Search for the cell housing the specified text and yield its [x, y] center coordinate. 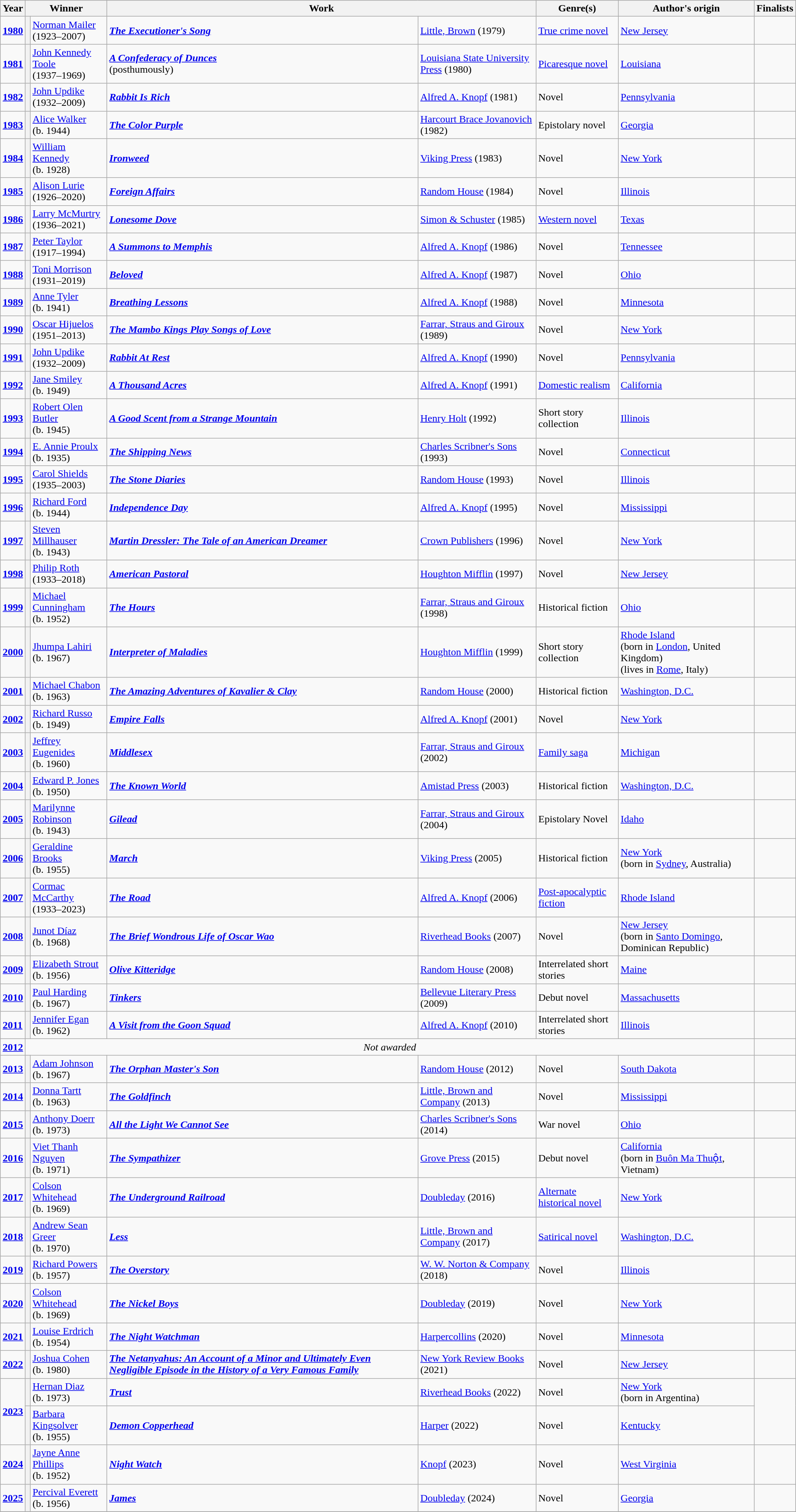
Riverhead Books (2022) [477, 1392]
Alfred A. Knopf (2001) [477, 719]
Breathing Lessons [263, 302]
Larry McMurtry (1936–2021) [69, 219]
South Dakota [686, 1069]
Doubleday (2019) [477, 1303]
1988 [13, 275]
The Overstory [263, 1270]
Connecticut [686, 452]
Finalists [775, 8]
A Good Scent from a Strange Mountain [263, 419]
Marilynne Robinson (b. 1943) [69, 819]
War novel [577, 1124]
Texas [686, 219]
Epistolary Novel [577, 819]
Alfred A. Knopf (1986) [477, 246]
Barbara Kingsolver (b. 1955) [69, 1425]
Maine [686, 970]
2011 [13, 1025]
Houghton Mifflin (1999) [477, 652]
2020 [13, 1303]
March [263, 858]
2023 [13, 1412]
Alison Lurie (1926–2020) [69, 191]
1992 [13, 385]
Jhumpa Lahiri (b. 1967) [69, 652]
1983 [13, 125]
Family saga [577, 752]
Richard Ford (b. 1944) [69, 507]
Viking Press (1983) [477, 158]
Jane Smiley (b. 1949) [69, 385]
Beloved [263, 275]
Gilead [263, 819]
1989 [13, 302]
Independence Day [263, 507]
2022 [13, 1364]
Philip Roth (1933–2018) [69, 574]
Post-apocalyptic fiction [577, 898]
Anne Tyler (b. 1941) [69, 302]
Geraldine Brooks (b. 1955) [69, 858]
1996 [13, 507]
A Confederacy of Dunces (posthumously) [263, 64]
Toni Morrison (1931–2019) [69, 275]
Riverhead Books (2007) [477, 937]
Anthony Doerr (b. 1973) [69, 1124]
1981 [13, 64]
New York (born in Sydney, Australia) [686, 858]
1984 [13, 158]
Joshua Cohen (b. 1980) [69, 1364]
The Goldfinch [263, 1096]
New York (born in Argentina) [686, 1392]
Doubleday (2024) [477, 1498]
Jeffrey Eugenides (b. 1960) [69, 752]
2015 [13, 1124]
Lonesome Dove [263, 219]
Norman Mailer (1923–2007) [69, 31]
Empire Falls [263, 719]
2009 [13, 970]
Henry Holt (1992) [477, 419]
The Stone Diaries [263, 479]
W. W. Norton & Company (2018) [477, 1270]
Michael Chabon (b. 1963) [69, 691]
Richard Powers (b. 1957) [69, 1270]
Paul Harding (b. 1967) [69, 998]
2016 [13, 1158]
New York Review Books (2021) [477, 1364]
All the Light We Cannot See [263, 1124]
Epistolary novel [577, 125]
1991 [13, 357]
Tinkers [263, 998]
John Kennedy Toole (1937–1969) [69, 64]
Rabbit Is Rich [263, 97]
The Nickel Boys [263, 1303]
2012 [13, 1047]
Alfred A. Knopf (2010) [477, 1025]
Houghton Mifflin (1997) [477, 574]
Edward P. Jones (b. 1950) [69, 785]
Jennifer Egan (b. 1962) [69, 1025]
2021 [13, 1337]
Harper (2022) [477, 1425]
Random House (1984) [477, 191]
Donna Tartt (b. 1963) [69, 1096]
Grove Press (2015) [477, 1158]
Bellevue Literary Press (2009) [477, 998]
The Mambo Kings Play Songs of Love [263, 330]
Crown Publishers (1996) [477, 541]
2025 [13, 1498]
Less [263, 1237]
2005 [13, 819]
The Underground Railroad [263, 1198]
American Pastoral [263, 574]
Richard Russo (b. 1949) [69, 719]
Michael Cunningham (b. 1952) [69, 607]
Simon & Schuster (1985) [477, 219]
Robert Olen Butler (b. 1945) [69, 419]
Carol Shields (1935–2003) [69, 479]
The Shipping News [263, 452]
Alice Walker (b. 1944) [69, 125]
The Night Watchman [263, 1337]
New Jersey (born in Santo Domingo, Dominican Republic) [686, 937]
A Summons to Memphis [263, 246]
2024 [13, 1464]
Farrar, Straus and Giroux (1998) [477, 607]
Domestic realism [577, 385]
Farrar, Straus and Giroux (2002) [477, 752]
1986 [13, 219]
The Color Purple [263, 125]
Alfred A. Knopf (1981) [477, 97]
Knopf (2023) [477, 1464]
Satirical novel [577, 1237]
Cormac McCarthy (1933–2023) [69, 898]
Elizabeth Strout (b. 1956) [69, 970]
Viet Thanh Nguyen (b. 1971) [69, 1158]
The Sympathizer [263, 1158]
California [686, 385]
Steven Millhauser (b. 1943) [69, 541]
Middlesex [263, 752]
Interpreter of Maladies [263, 652]
Olive Kitteridge [263, 970]
Demon Copperhead [263, 1425]
William Kennedy (b. 1928) [69, 158]
2017 [13, 1198]
The Road [263, 898]
Alfred A. Knopf (1988) [477, 302]
Picaresque novel [577, 64]
Rhode Island [686, 898]
Tennessee [686, 246]
2004 [13, 785]
Rabbit At Rest [263, 357]
James [263, 1498]
Genre(s) [577, 8]
2000 [13, 652]
Random House (2000) [477, 691]
2007 [13, 898]
Western novel [577, 219]
1998 [13, 574]
Kentucky [686, 1425]
Alfred A. Knopf (1987) [477, 275]
Winner [66, 8]
Ironweed [263, 158]
A Thousand Acres [263, 385]
Junot Díaz (b. 1968) [69, 937]
Work [321, 8]
The Orphan Master's Son [263, 1069]
Alfred A. Knopf (2006) [477, 898]
2006 [13, 858]
Percival Everett (b. 1956) [69, 1498]
Jayne Anne Phillips (b. 1952) [69, 1464]
Hernan Diaz (b. 1973) [69, 1392]
Peter Taylor (1917–1994) [69, 246]
Not awarded [390, 1047]
The Netanyahus: An Account of a Minor and Ultimately Even Negligible Episode in the History of a Very Famous Family [263, 1364]
Little, Brown (1979) [477, 31]
Louise Erdrich (b. 1954) [69, 1337]
2002 [13, 719]
Louisiana [686, 64]
2019 [13, 1270]
Oscar Hijuelos (1951–2013) [69, 330]
2018 [13, 1237]
A Visit from the Goon Squad [263, 1025]
2008 [13, 937]
E. Annie Proulx (b. 1935) [69, 452]
Harpercollins (2020) [477, 1337]
The Hours [263, 607]
1995 [13, 479]
Little, Brown and Company (2017) [477, 1237]
Viking Press (2005) [477, 858]
Random House (2012) [477, 1069]
Year [13, 8]
Farrar, Straus and Giroux (2004) [477, 819]
1994 [13, 452]
California (born in Buôn Ma Thuột, Vietnam) [686, 1158]
1985 [13, 191]
Idaho [686, 819]
Adam Johnson (b. 1967) [69, 1069]
The Known World [263, 785]
Charles Scribner's Sons (1993) [477, 452]
2001 [13, 691]
Farrar, Straus and Giroux (1989) [477, 330]
The Executioner's Song [263, 31]
1990 [13, 330]
Michigan [686, 752]
Andrew Sean Greer (b. 1970) [69, 1237]
West Virginia [686, 1464]
2013 [13, 1069]
Author's origin [686, 8]
Martin Dressler: The Tale of an American Dreamer [263, 541]
Alfred A. Knopf (1990) [477, 357]
True crime novel [577, 31]
Little, Brown and Company (2013) [477, 1096]
Doubleday (2016) [477, 1198]
1987 [13, 246]
1997 [13, 541]
Alfred A. Knopf (1995) [477, 507]
Random House (1993) [477, 479]
The Brief Wondrous Life of Oscar Wao [263, 937]
The Amazing Adventures of Kavalier & Clay [263, 691]
Charles Scribner's Sons (2014) [477, 1124]
Random House (2008) [477, 970]
Harcourt Brace Jovanovich (1982) [477, 125]
Louisiana State University Press (1980) [477, 64]
1982 [13, 97]
Amistad Press (2003) [477, 785]
1993 [13, 419]
2003 [13, 752]
Night Watch [263, 1464]
Foreign Affairs [263, 191]
Alfred A. Knopf (1991) [477, 385]
Rhode Island (born in London, United Kingdom) (lives in Rome, Italy) [686, 652]
Alternate historical novel [577, 1198]
Massachusetts [686, 998]
1980 [13, 31]
Trust [263, 1392]
2010 [13, 998]
2014 [13, 1096]
1999 [13, 607]
